Scan for the cell matching the given text and deliver its (X, Y) coordinate at center. 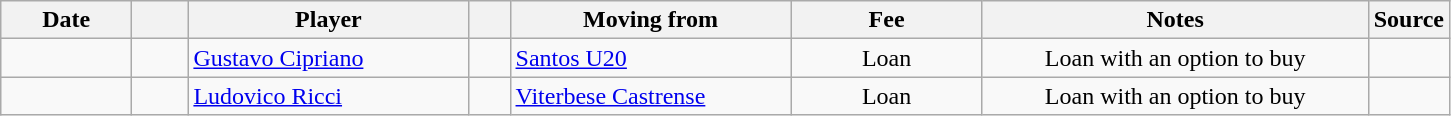
Gustavo Cipriano (328, 58)
Santos U20 (650, 58)
Date (66, 20)
Notes (1175, 20)
Viterbese Castrense (650, 96)
Moving from (650, 20)
Fee (886, 20)
Source (1408, 20)
Player (328, 20)
Ludovico Ricci (328, 96)
